Return (X, Y) of the center of cell containing provided text 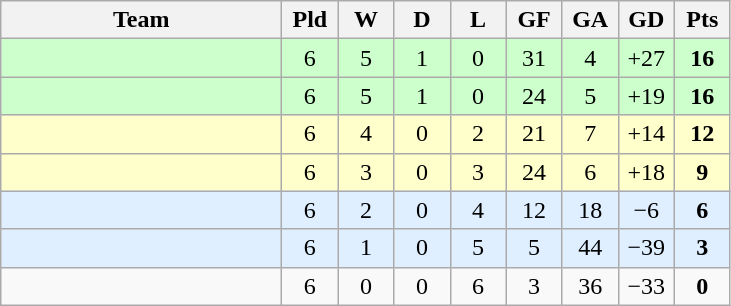
D (422, 20)
−33 (646, 286)
W (366, 20)
L (478, 20)
21 (534, 134)
−6 (646, 210)
+18 (646, 172)
Pts (702, 20)
44 (590, 248)
GA (590, 20)
+27 (646, 58)
Pld (310, 20)
31 (534, 58)
+14 (646, 134)
36 (590, 286)
9 (702, 172)
Team (142, 20)
+19 (646, 96)
GF (534, 20)
18 (590, 210)
−39 (646, 248)
7 (590, 134)
GD (646, 20)
